Return the (X, Y) coordinate for the center point of the cell that contains the specified text.  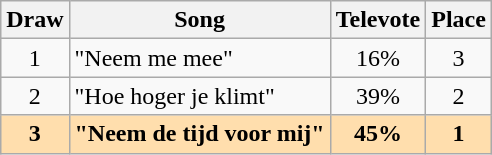
"Neem de tijd voor mij" (200, 134)
"Neem me mee" (200, 58)
Draw (35, 20)
16% (378, 58)
Song (200, 20)
Place (459, 20)
39% (378, 96)
Televote (378, 20)
45% (378, 134)
"Hoe hoger je klimt" (200, 96)
